Identify which cell holds the provided text, then report its [X, Y] central coordinate. 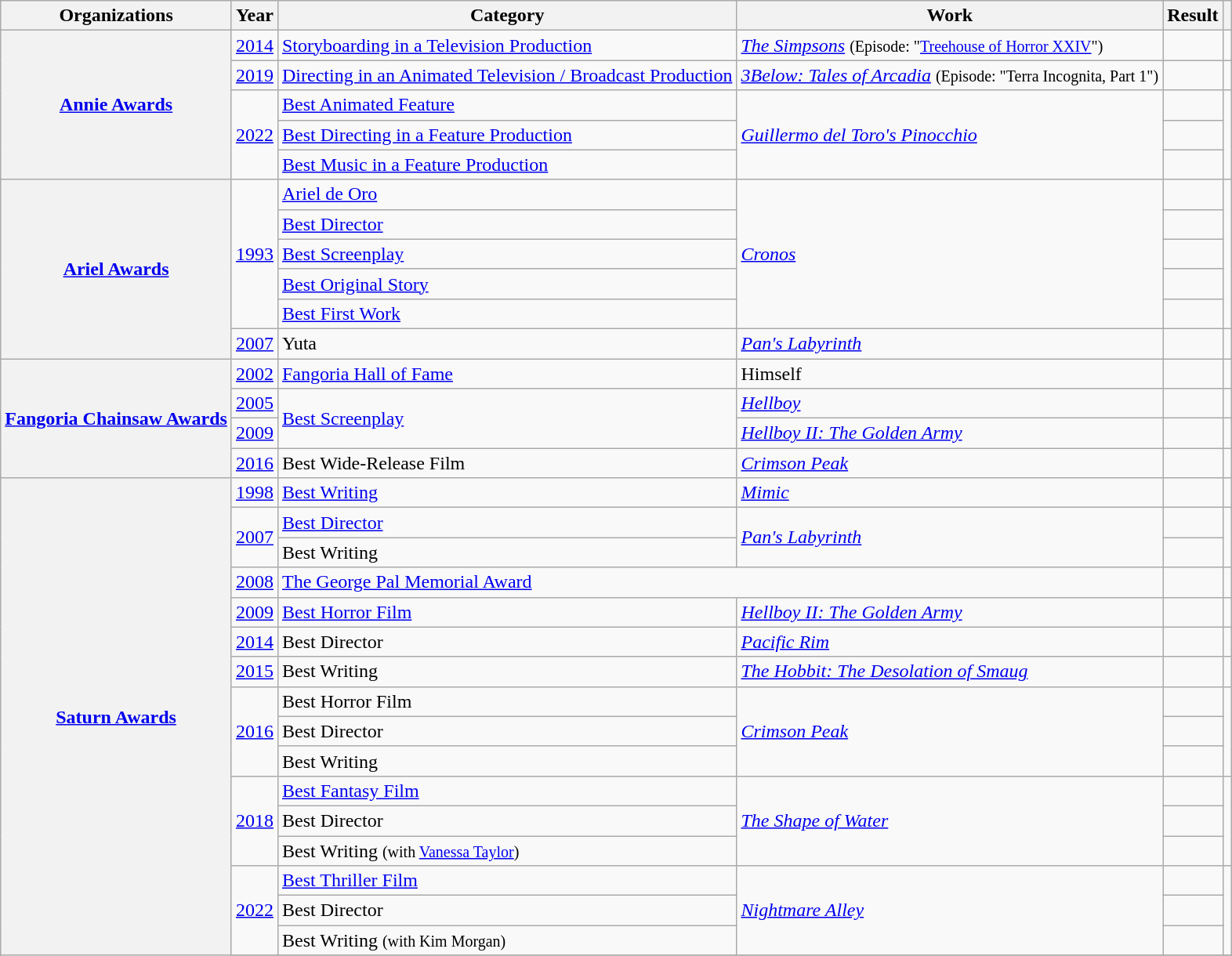
Himself [950, 374]
Annie Awards [116, 105]
Mimic [950, 493]
Saturn Awards [116, 716]
Category [506, 16]
Best First Work [506, 313]
Pacific Rim [950, 642]
The George Pal Memorial Award [719, 582]
2018 [254, 820]
The Shape of Water [950, 820]
Fangoria Hall of Fame [506, 374]
2008 [254, 582]
Nightmare Alley [950, 911]
Hellboy [950, 404]
Best Thriller Film [506, 881]
Directing in an Animated Television / Broadcast Production [506, 75]
2015 [254, 672]
Best Original Story [506, 284]
2019 [254, 75]
2002 [254, 374]
Best Directing in a Feature Production [506, 135]
The Hobbit: The Desolation of Smaug [950, 672]
Yuta [506, 343]
The Simpsons (Episode: "Treehouse of Horror XXIV") [950, 45]
Best Wide-Release Film [506, 463]
Result [1193, 16]
Best Writing (with Vanessa Taylor) [506, 850]
Work [950, 16]
Ariel de Oro [506, 194]
Storyboarding in a Television Production [506, 45]
Best Writing (with Kim Morgan) [506, 940]
1998 [254, 493]
1993 [254, 254]
Best Fantasy Film [506, 791]
Cronos [950, 254]
Best Music in a Feature Production [506, 165]
Fangoria Chainsaw Awards [116, 418]
Year [254, 16]
Ariel Awards [116, 269]
Best Animated Feature [506, 105]
2005 [254, 404]
Guillermo del Toro's Pinocchio [950, 135]
Organizations [116, 16]
3Below: Tales of Arcadia (Episode: "Terra Incognita, Part 1") [950, 75]
